Identify which cell holds the provided text, then report its [x, y] central coordinate. 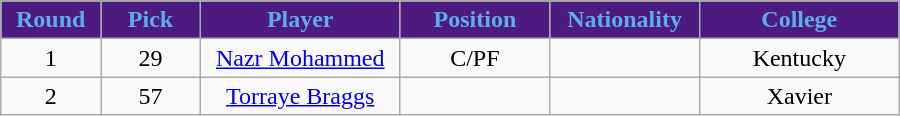
1 [51, 58]
2 [51, 96]
Torraye Braggs [300, 96]
Round [51, 20]
Nationality [625, 20]
29 [151, 58]
Nazr Mohammed [300, 58]
Player [300, 20]
Pick [151, 20]
Xavier [799, 96]
57 [151, 96]
Kentucky [799, 58]
C/PF [475, 58]
College [799, 20]
Position [475, 20]
